Determine the [X, Y] coordinate at the center of the cell enclosing the given text.  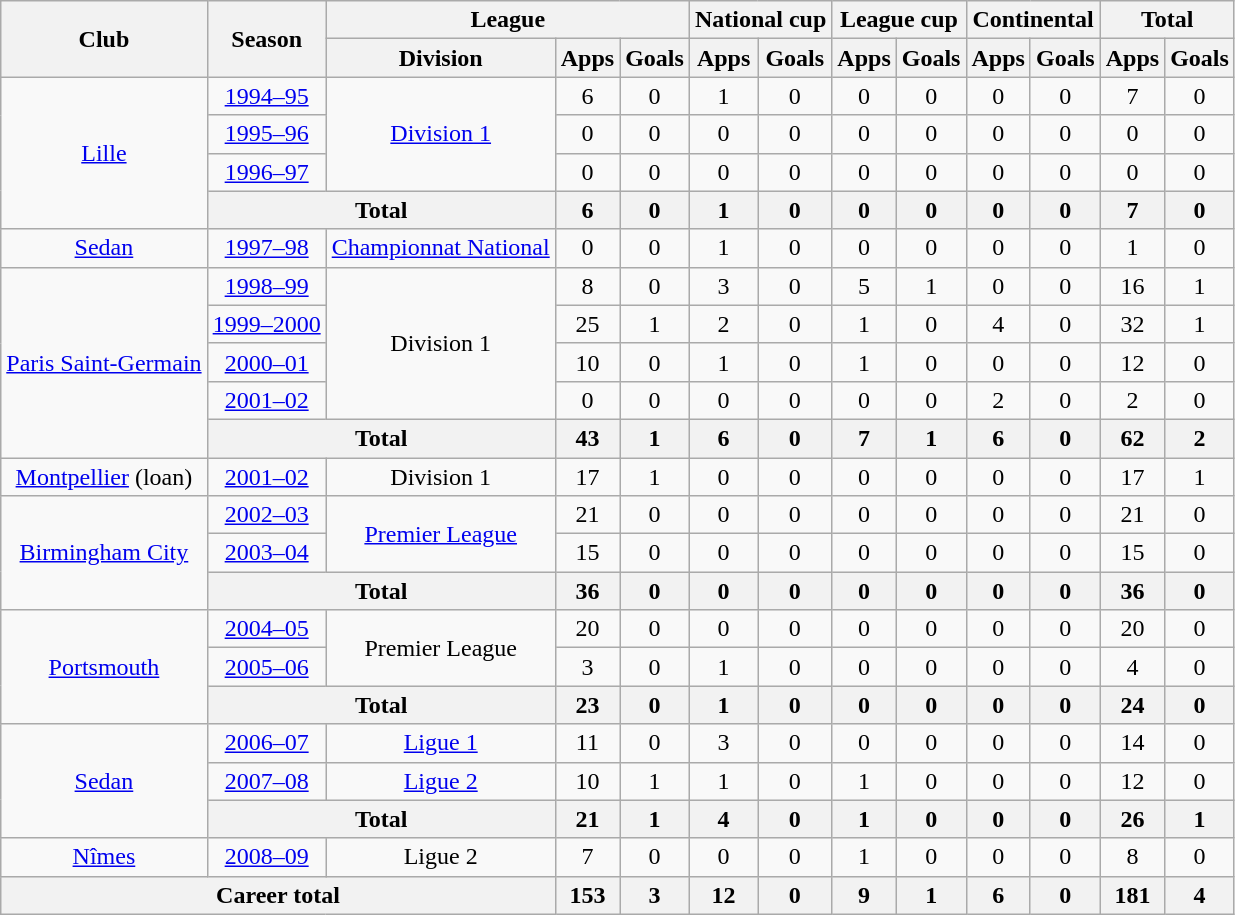
153 [587, 895]
Club [104, 39]
Division [440, 58]
National cup [760, 20]
League cup [899, 20]
181 [1132, 895]
2002–03 [266, 515]
Lille [104, 153]
2006–07 [266, 743]
Nîmes [104, 857]
Continental [1033, 20]
1998–99 [266, 286]
23 [587, 705]
25 [587, 324]
Championnat National [440, 248]
2003–04 [266, 553]
2008–09 [266, 857]
Birmingham City [104, 553]
14 [1132, 743]
League [508, 20]
2000–01 [266, 362]
5 [864, 286]
26 [1132, 819]
2004–05 [266, 629]
Paris Saint-Germain [104, 362]
Portsmouth [104, 667]
43 [587, 438]
Season [266, 39]
11 [587, 743]
Montpellier (loan) [104, 477]
2007–08 [266, 781]
9 [864, 895]
24 [1132, 705]
Ligue 1 [440, 743]
1997–98 [266, 248]
1996–97 [266, 172]
2005–06 [266, 667]
Career total [278, 895]
62 [1132, 438]
1994–95 [266, 96]
1999–2000 [266, 324]
16 [1132, 286]
1995–96 [266, 134]
32 [1132, 324]
